For the text-containing cell, return its midpoint in [X, Y] coordinate format. 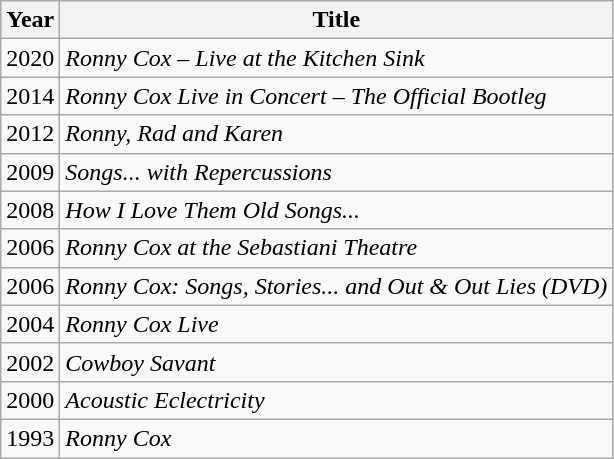
2002 [30, 362]
2000 [30, 400]
Acoustic Eclectricity [336, 400]
2014 [30, 96]
2020 [30, 58]
Ronny Cox Live [336, 324]
Ronny Cox – Live at the Kitchen Sink [336, 58]
2004 [30, 324]
Ronny Cox [336, 438]
Ronny Cox: Songs, Stories... and Out & Out Lies (DVD) [336, 286]
2012 [30, 134]
Title [336, 20]
2009 [30, 172]
1993 [30, 438]
Ronny Cox Live in Concert – The Official Bootleg [336, 96]
Year [30, 20]
How I Love Them Old Songs... [336, 210]
Cowboy Savant [336, 362]
Ronny Cox at the Sebastiani Theatre [336, 248]
2008 [30, 210]
Ronny, Rad and Karen [336, 134]
Songs... with Repercussions [336, 172]
